Search for the cell housing the specified text and yield its [x, y] center coordinate. 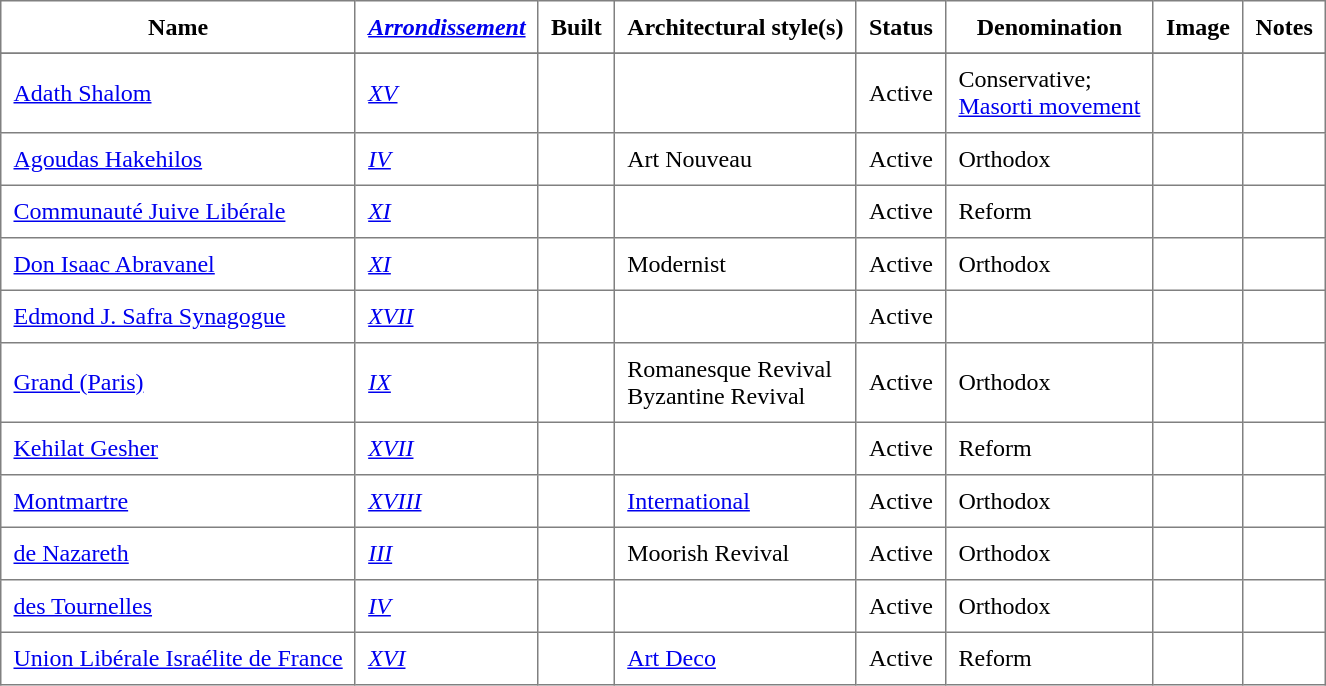
Kehilat Gesher [178, 448]
XVIII [446, 501]
Architectural style(s) [736, 27]
Notes [1284, 27]
Union Libérale Israélite de France [178, 658]
Adath Shalom [178, 93]
Built [576, 27]
Montmartre [178, 501]
Denomination [1050, 27]
XV [446, 93]
Art Deco [736, 658]
Image [1198, 27]
Edmond J. Safra Synagogue [178, 316]
des Tournelles [178, 606]
Moorish Revival [736, 553]
Romanesque RevivalByzantine Revival [736, 383]
IX [446, 383]
International [736, 501]
Name [178, 27]
Don Isaac Abravanel [178, 264]
Conservative;Masorti movement [1050, 93]
XVI [446, 658]
Grand (Paris) [178, 383]
Communauté Juive Libérale [178, 211]
Arrondissement [446, 27]
Agoudas Hakehilos [178, 159]
Modernist [736, 264]
Art Nouveau [736, 159]
III [446, 553]
Status [901, 27]
de Nazareth [178, 553]
